Find where the given text appears and provide that cell's center as [x, y] coordinate. 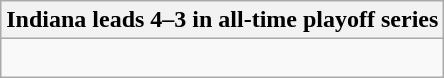
Indiana leads 4–3 in all-time playoff series [222, 20]
